Detect which cell encompasses the target text, then output its [x, y] center coordinate. 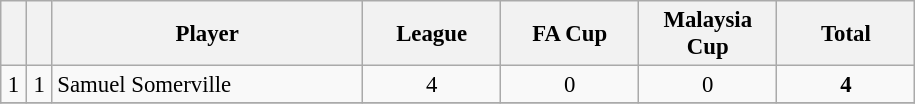
Player [208, 34]
Total [846, 34]
League [432, 34]
Malaysia Cup [708, 34]
FA Cup [570, 34]
Samuel Somerville [208, 85]
